Return the (x, y) coordinate for the center point of the cell that contains the specified text.  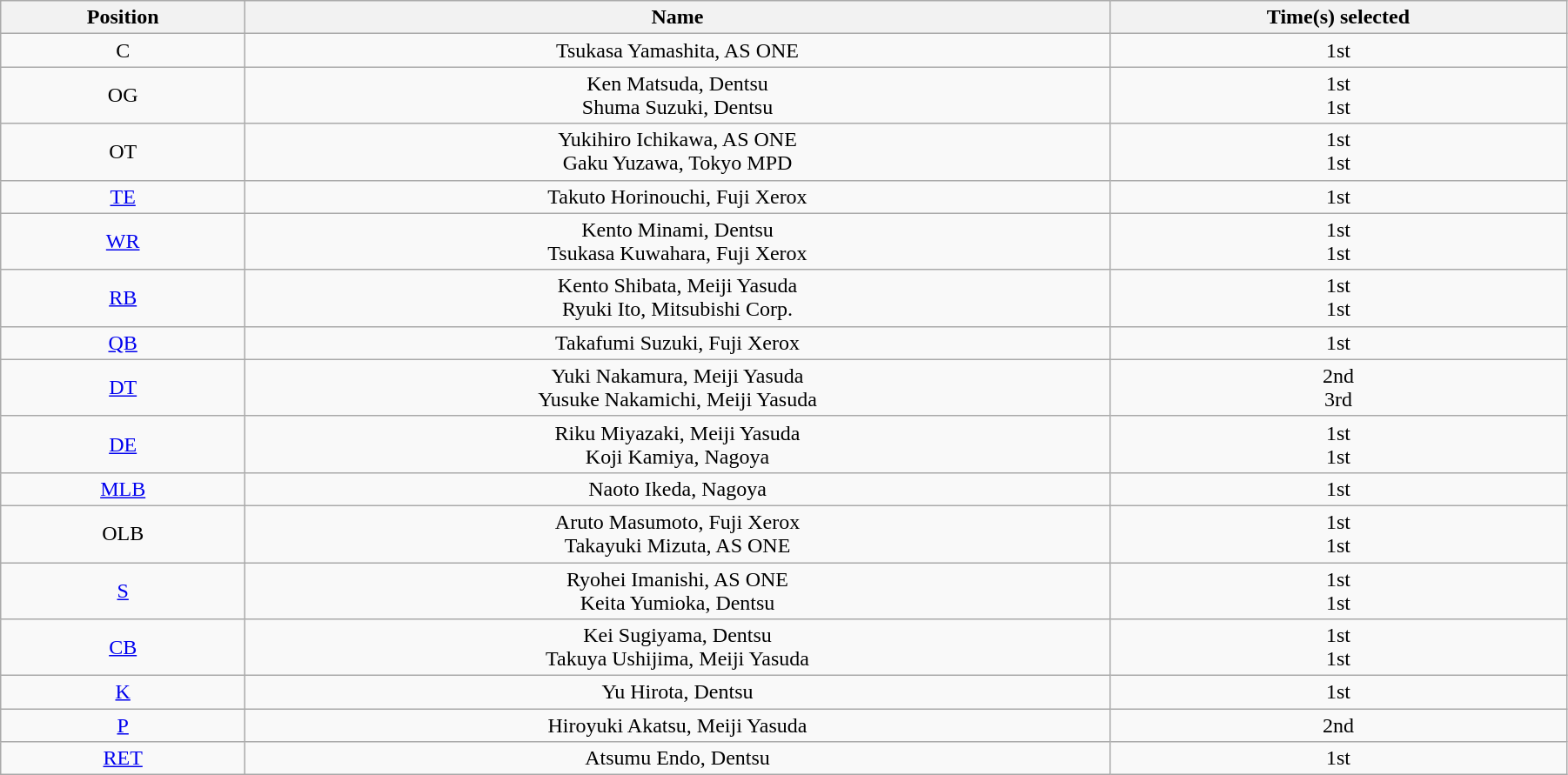
Ken Matsuda, DentsuShuma Suzuki, Dentsu (678, 96)
RB (124, 297)
Takuto Horinouchi, Fuji Xerox (678, 197)
OG (124, 96)
WR (124, 242)
CB (124, 647)
Aruto Masumoto, Fuji XeroxTakayuki Mizuta, AS ONE (678, 534)
QB (124, 343)
TE (124, 197)
Tsukasa Yamashita, AS ONE (678, 50)
OLB (124, 534)
Hiroyuki Akatsu, Meiji Yasuda (678, 725)
Yu Hirota, Dentsu (678, 692)
S (124, 590)
Naoto Ikeda, Nagoya (678, 489)
Kei Sugiyama, DentsuTakuya Ushijima, Meiji Yasuda (678, 647)
2nd3rd (1338, 388)
Atsumu Endo, Dentsu (678, 758)
P (124, 725)
2nd (1338, 725)
Yuki Nakamura, Meiji YasudaYusuke Nakamichi, Meiji Yasuda (678, 388)
Position (124, 17)
RET (124, 758)
Ryohei Imanishi, AS ONEKeita Yumioka, Dentsu (678, 590)
Takafumi Suzuki, Fuji Xerox (678, 343)
K (124, 692)
Kento Shibata, Meiji YasudaRyuki Ito, Mitsubishi Corp. (678, 297)
MLB (124, 489)
Kento Minami, DentsuTsukasa Kuwahara, Fuji Xerox (678, 242)
Riku Miyazaki, Meiji YasudaKoji Kamiya, Nagoya (678, 444)
DT (124, 388)
Name (678, 17)
Time(s) selected (1338, 17)
Yukihiro Ichikawa, AS ONEGaku Yuzawa, Tokyo MPD (678, 151)
DE (124, 444)
C (124, 50)
OT (124, 151)
